Return the (x, y) coordinate for the center point of the cell that contains the specified text.  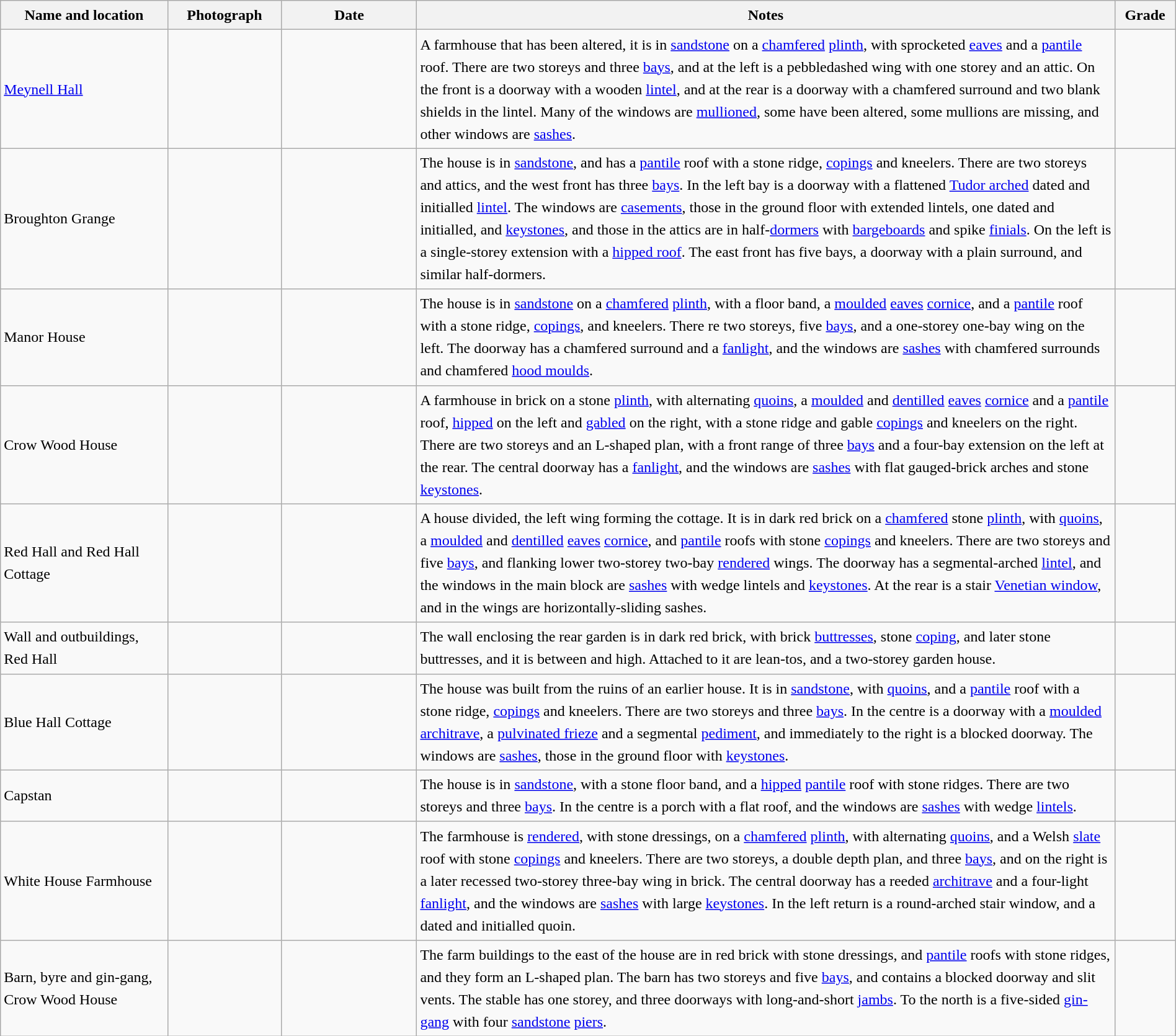
Red Hall and Red Hall Cottage (84, 563)
Grade (1145, 15)
Manor House (84, 337)
White House Farmhouse (84, 881)
Capstan (84, 795)
Wall and outbuildings, Red Hall (84, 648)
Name and location (84, 15)
Crow Wood House (84, 444)
Blue Hall Cottage (84, 722)
Notes (765, 15)
Date (349, 15)
Meynell Hall (84, 89)
Photograph (225, 15)
Broughton Grange (84, 218)
Barn, byre and gin-gang,Crow Wood House (84, 988)
